Capture the cell that displays the provided text and extract its (X, Y) central coordinate. 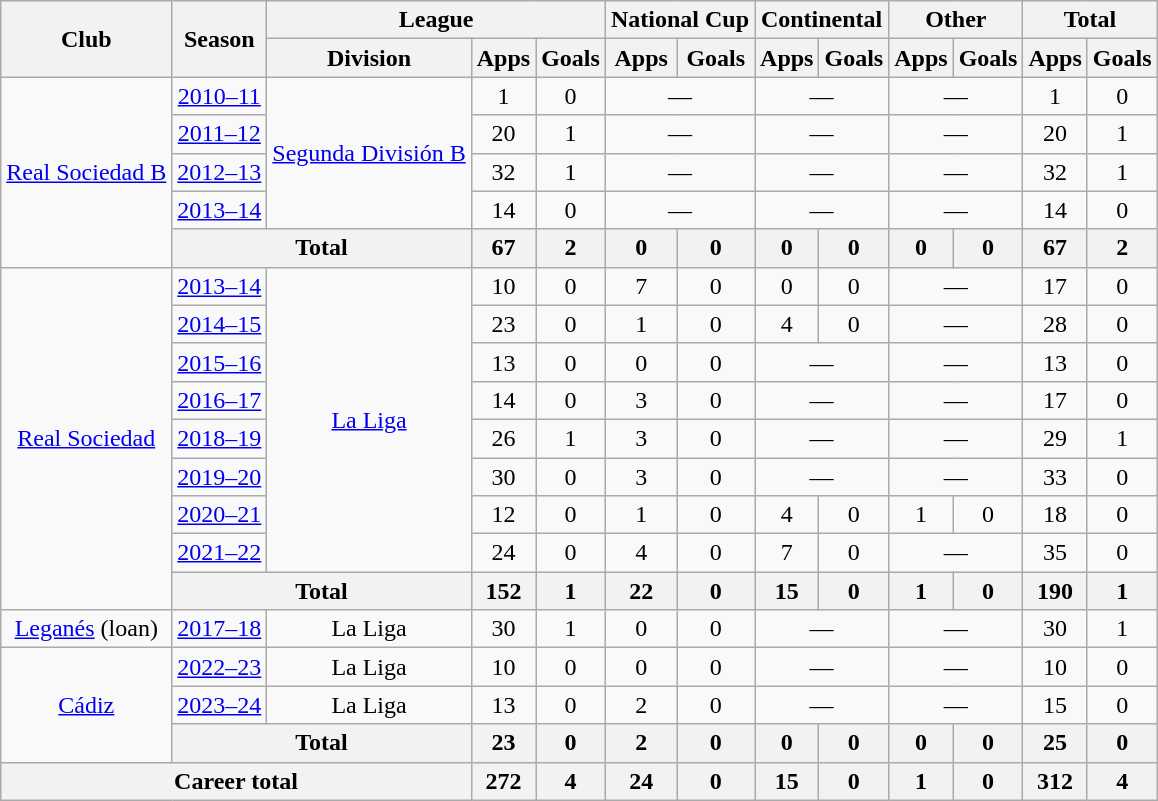
28 (1055, 324)
26 (503, 438)
152 (503, 591)
2018–19 (220, 438)
2012–13 (220, 172)
Cádiz (86, 705)
Segunda División B (369, 153)
22 (641, 591)
2021–22 (220, 553)
2011–12 (220, 134)
2015–16 (220, 362)
2016–17 (220, 400)
Continental (822, 20)
Club (86, 39)
Division (369, 58)
33 (1055, 477)
25 (1055, 743)
Career total (236, 781)
12 (503, 515)
2019–20 (220, 477)
Other (956, 20)
2023–24 (220, 705)
2022–23 (220, 667)
190 (1055, 591)
Season (220, 39)
312 (1055, 781)
2010–11 (220, 96)
2014–15 (220, 324)
Real Sociedad (86, 438)
League (436, 20)
Real Sociedad B (86, 172)
National Cup (680, 20)
29 (1055, 438)
2017–18 (220, 629)
18 (1055, 515)
272 (503, 781)
Leganés (loan) (86, 629)
35 (1055, 553)
2020–21 (220, 515)
